Extract the (X, Y) coordinate from the center of the cell holding the provided text.  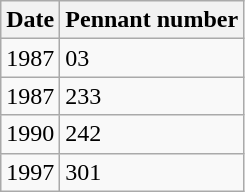
301 (152, 172)
Pennant number (152, 20)
1997 (30, 172)
Date (30, 20)
1990 (30, 134)
03 (152, 58)
242 (152, 134)
233 (152, 96)
